Capture the cell that displays the provided text and extract its [X, Y] central coordinate. 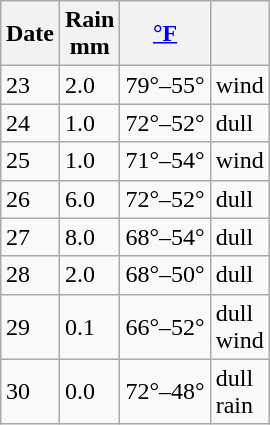
8.0 [90, 237]
24 [30, 123]
25 [30, 161]
29 [30, 326]
68°–50° [165, 275]
6.0 [90, 199]
0.1 [90, 326]
68°–54° [165, 237]
Rainmm [90, 34]
66°–52° [165, 326]
27 [30, 237]
71°–54° [165, 161]
dullwind [240, 326]
Date [30, 34]
26 [30, 199]
0.0 [90, 392]
dullrain [240, 392]
°F [165, 34]
23 [30, 85]
28 [30, 275]
30 [30, 392]
72°–48° [165, 392]
79°–55° [165, 85]
